Extract the [x, y] coordinate from the center of the cell holding the provided text.  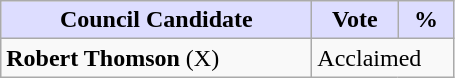
Robert Thomson (X) [156, 58]
Vote [355, 20]
% [426, 20]
Council Candidate [156, 20]
Acclaimed [383, 58]
